Search for the cell housing the specified text and yield its [x, y] center coordinate. 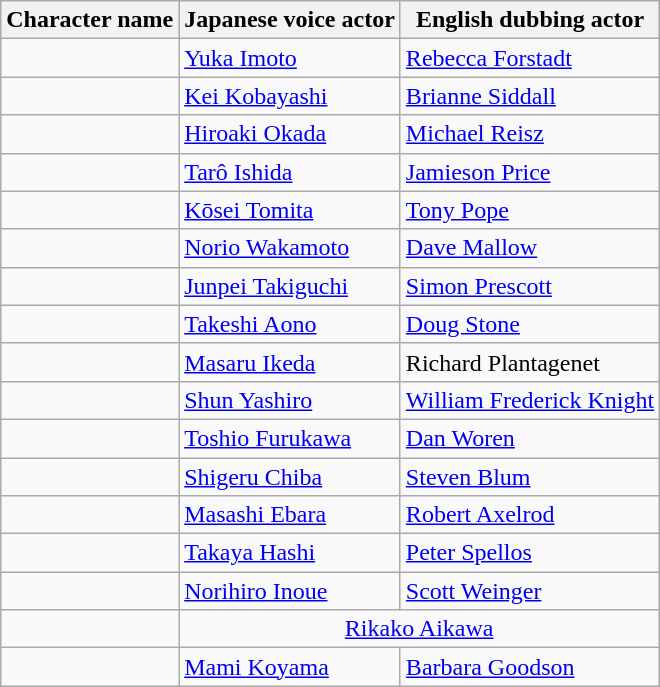
Norio Wakamoto [290, 248]
Scott Weinger [530, 591]
Kōsei Tomita [290, 210]
Michael Reisz [530, 134]
Richard Plantagenet [530, 362]
Kei Kobayashi [290, 96]
Rikako Aikawa [420, 629]
Takaya Hashi [290, 553]
Yuka Imoto [290, 58]
Mami Koyama [290, 667]
Junpei Takiguchi [290, 286]
Steven Blum [530, 477]
Japanese voice actor [290, 20]
Hiroaki Okada [290, 134]
Tarô Ishida [290, 172]
Robert Axelrod [530, 515]
Shigeru Chiba [290, 477]
Character name [90, 20]
Brianne Siddall [530, 96]
Rebecca Forstadt [530, 58]
Toshio Furukawa [290, 438]
Masaru Ikeda [290, 362]
Simon Prescott [530, 286]
Peter Spellos [530, 553]
English dubbing actor [530, 20]
Dave Mallow [530, 248]
Norihiro Inoue [290, 591]
Tony Pope [530, 210]
Dan Woren [530, 438]
Doug Stone [530, 324]
Masashi Ebara [290, 515]
Jamieson Price [530, 172]
Shun Yashiro [290, 400]
Barbara Goodson [530, 667]
William Frederick Knight [530, 400]
Takeshi Aono [290, 324]
